Detect which cell encompasses the target text, then output its [X, Y] center coordinate. 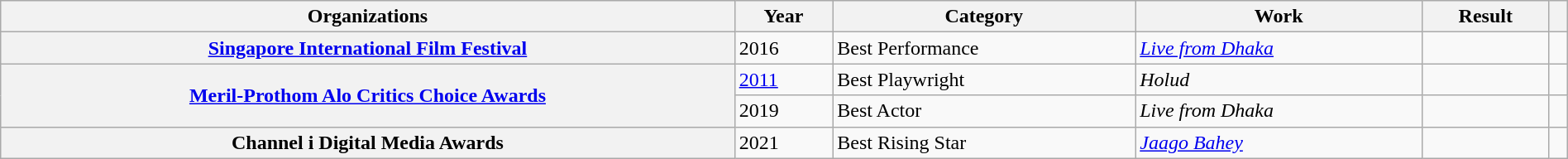
Organizations [367, 17]
Work [1279, 17]
Best Rising Star [984, 142]
Result [1485, 17]
2011 [784, 79]
Singapore International Film Festival [367, 48]
Year [784, 17]
Category [984, 17]
Best Playwright [984, 79]
Holud [1279, 79]
2021 [784, 142]
Best Actor [984, 111]
2019 [784, 111]
Meril-Prothom Alo Critics Choice Awards [367, 95]
Best Performance [984, 48]
2016 [784, 48]
Jaago Bahey [1279, 142]
Channel i Digital Media Awards [367, 142]
